Return the [X, Y] coordinate for the center point of the cell that contains the specified text.  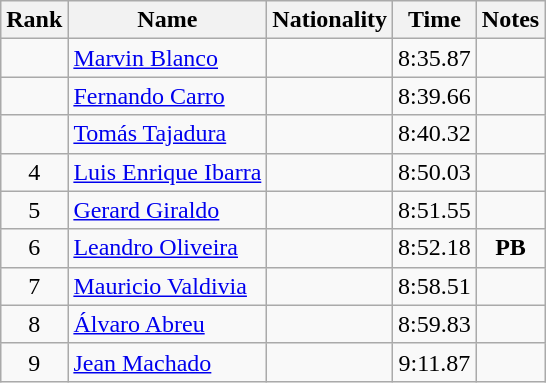
Gerard Giraldo [168, 210]
Name [168, 20]
PB [510, 248]
Notes [510, 20]
7 [34, 286]
Marvin Blanco [168, 58]
Álvaro Abreu [168, 324]
8:50.03 [435, 172]
Nationality [330, 20]
8:51.55 [435, 210]
8:59.83 [435, 324]
Fernando Carro [168, 96]
6 [34, 248]
9 [34, 362]
5 [34, 210]
8:58.51 [435, 286]
8:35.87 [435, 58]
Luis Enrique Ibarra [168, 172]
Rank [34, 20]
8 [34, 324]
Jean Machado [168, 362]
Mauricio Valdivia [168, 286]
8:39.66 [435, 96]
Leandro Oliveira [168, 248]
8:40.32 [435, 134]
Tomás Tajadura [168, 134]
9:11.87 [435, 362]
Time [435, 20]
8:52.18 [435, 248]
4 [34, 172]
